Locate the cell with the specified text and output its [x, y] center coordinate. 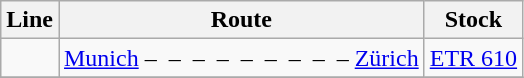
ETR 610 [473, 58]
Munich – – – – – – – – – Zürich [241, 58]
Route [241, 20]
Line [30, 20]
Stock [473, 20]
